Extract the (x, y) coordinate from the center of the cell holding the provided text.  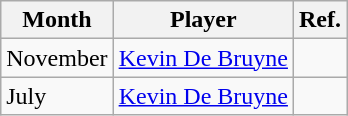
Player (203, 20)
November (57, 58)
July (57, 96)
Month (57, 20)
Ref. (320, 20)
